Return [X, Y] of the center of cell containing provided text 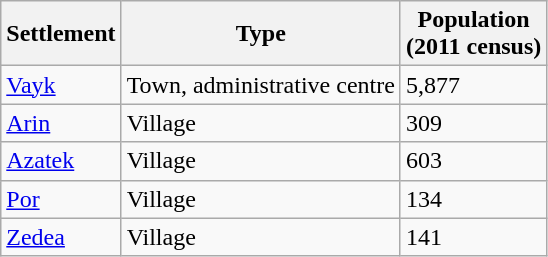
603 [473, 161]
134 [473, 199]
309 [473, 123]
141 [473, 237]
Por [61, 199]
Vayk [61, 85]
Town, administrative centre [260, 85]
Zedea [61, 237]
Type [260, 34]
5,877 [473, 85]
Arin [61, 123]
Azatek [61, 161]
Settlement [61, 34]
Population(2011 census) [473, 34]
